Search for the cell housing the specified text and yield its (x, y) center coordinate. 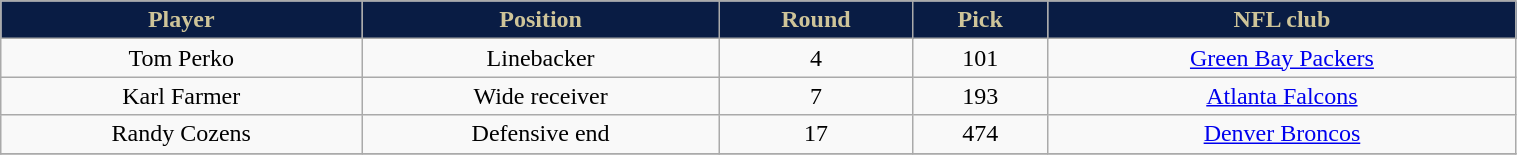
NFL club (1282, 20)
Player (182, 20)
7 (816, 96)
Round (816, 20)
Atlanta Falcons (1282, 96)
Wide receiver (541, 96)
Denver Broncos (1282, 134)
Position (541, 20)
Randy Cozens (182, 134)
Pick (980, 20)
17 (816, 134)
4 (816, 58)
Karl Farmer (182, 96)
474 (980, 134)
193 (980, 96)
Green Bay Packers (1282, 58)
Tom Perko (182, 58)
Linebacker (541, 58)
Defensive end (541, 134)
101 (980, 58)
